Extract the [x, y] coordinate from the center of the cell holding the provided text.  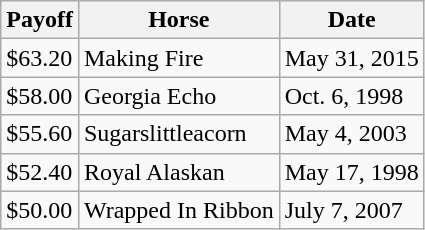
May 31, 2015 [352, 58]
$50.00 [40, 210]
Horse [178, 20]
$58.00 [40, 96]
$55.60 [40, 134]
Royal Alaskan [178, 172]
Wrapped In Ribbon [178, 210]
Sugarslittleacorn [178, 134]
Oct. 6, 1998 [352, 96]
Making Fire [178, 58]
Payoff [40, 20]
Date [352, 20]
May 17, 1998 [352, 172]
May 4, 2003 [352, 134]
Georgia Echo [178, 96]
$63.20 [40, 58]
$52.40 [40, 172]
July 7, 2007 [352, 210]
